Provide the [x, y] coordinate of the cell's center where the given text is located.  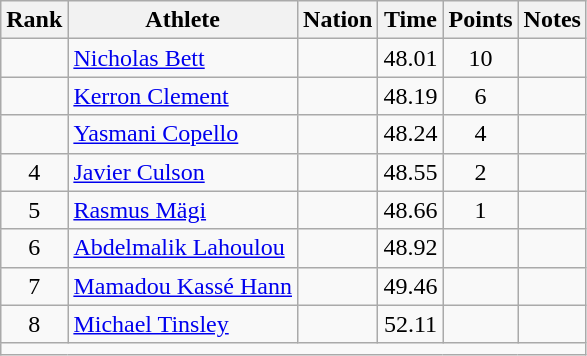
Points [480, 20]
Rank [34, 20]
8 [34, 324]
48.01 [410, 58]
Time [410, 20]
10 [480, 58]
48.24 [410, 134]
48.19 [410, 96]
Nicholas Bett [183, 58]
1 [480, 210]
Nation [338, 20]
7 [34, 286]
48.55 [410, 172]
Abdelmalik Lahoulou [183, 248]
Notes [552, 20]
Kerron Clement [183, 96]
48.66 [410, 210]
Michael Tinsley [183, 324]
2 [480, 172]
48.92 [410, 248]
Rasmus Mägi [183, 210]
Athlete [183, 20]
Yasmani Copello [183, 134]
Javier Culson [183, 172]
49.46 [410, 286]
5 [34, 210]
52.11 [410, 324]
Mamadou Kassé Hann [183, 286]
